Return the [X, Y] coordinate for the center point of the cell that contains the specified text.  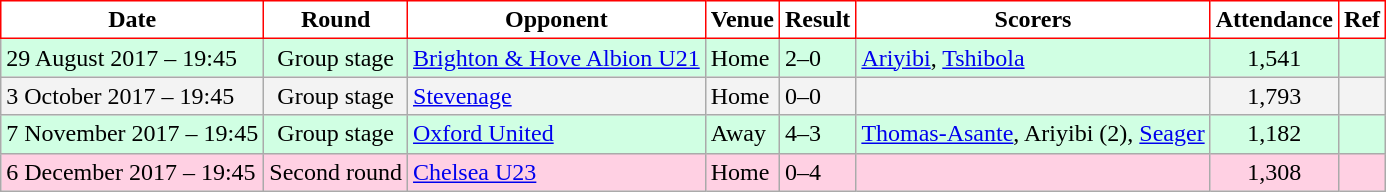
Date [132, 20]
Brighton & Hove Albion U21 [557, 58]
Attendance [1274, 20]
Chelsea U23 [557, 172]
Venue [742, 20]
0–4 [817, 172]
2–0 [817, 58]
6 December 2017 – 19:45 [132, 172]
29 August 2017 – 19:45 [132, 58]
Ariyibi, Tshibola [1033, 58]
0–0 [817, 96]
Oxford United [557, 134]
Scorers [1033, 20]
1,793 [1274, 96]
Opponent [557, 20]
1,308 [1274, 172]
1,182 [1274, 134]
7 November 2017 – 19:45 [132, 134]
Away [742, 134]
Thomas-Asante, Ariyibi (2), Seager [1033, 134]
Stevenage [557, 96]
Ref [1362, 20]
Round [336, 20]
1,541 [1274, 58]
4–3 [817, 134]
Result [817, 20]
Second round [336, 172]
3 October 2017 – 19:45 [132, 96]
